From the cell containing the given text, extract its center point as [x, y] coordinate. 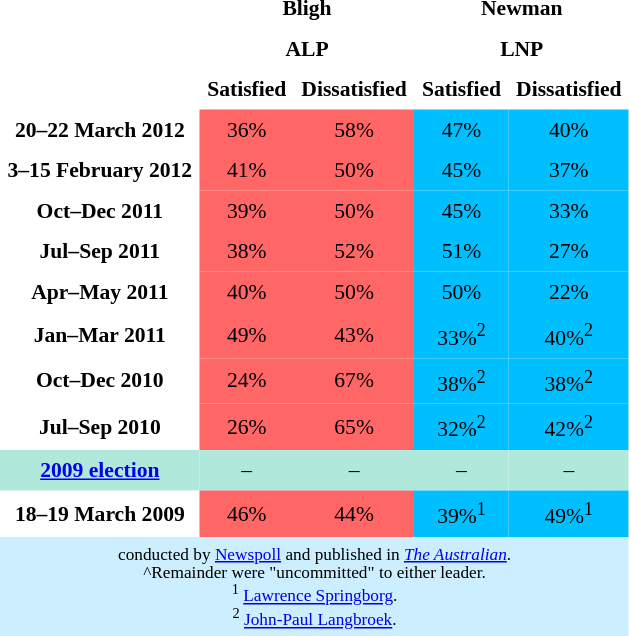
49% [247, 335]
Jul–Sep 2011 [100, 251]
ALP [308, 48]
51% [461, 251]
conducted by Newspoll and published in The Australian.^Remainder were "uncommitted" to either leader.1 Lawrence Springborg.2 John-Paul Langbroek. [314, 586]
58% [354, 129]
36% [247, 129]
43% [354, 335]
Jan–Mar 2011 [100, 335]
39%1 [461, 514]
3–15 February 2012 [100, 170]
26% [247, 427]
Apr–May 2011 [100, 291]
47% [461, 129]
38%2 [461, 381]
46% [247, 514]
39% [247, 210]
Dissatisfied [354, 89]
38% [247, 251]
32%2 [461, 427]
33%2 [461, 335]
40% [247, 291]
65% [354, 427]
20–22 March 2012 [100, 129]
41% [247, 170]
Oct–Dec 2010 [100, 381]
Jul–Sep 2010 [100, 427]
2009 election [100, 470]
18–19 March 2009 [100, 514]
LNP [522, 48]
67% [354, 381]
24% [247, 381]
52% [354, 251]
44% [354, 514]
Oct–Dec 2011 [100, 210]
